Identify which cell holds the provided text, then report its [x, y] central coordinate. 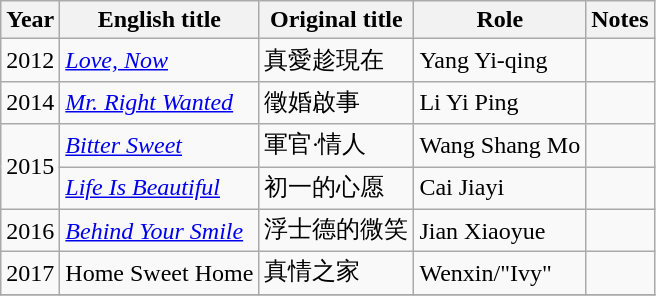
2015 [30, 166]
Life Is Beautiful [160, 188]
軍官·情人 [336, 146]
徵婚啟事 [336, 102]
2014 [30, 102]
Jian Xiaoyue [500, 230]
2016 [30, 230]
真情之家 [336, 274]
Year [30, 20]
Original title [336, 20]
Love, Now [160, 60]
Li Yi Ping [500, 102]
2017 [30, 274]
真愛趁現在 [336, 60]
Mr. Right Wanted [160, 102]
Wenxin/"Ivy" [500, 274]
初一的心愿 [336, 188]
Cai Jiayi [500, 188]
浮士德的微笑 [336, 230]
English title [160, 20]
Role [500, 20]
2012 [30, 60]
Home Sweet Home [160, 274]
Notes [620, 20]
Bitter Sweet [160, 146]
Yang Yi-qing [500, 60]
Behind Your Smile [160, 230]
Wang Shang Mo [500, 146]
